Capture the cell that displays the provided text and extract its [x, y] central coordinate. 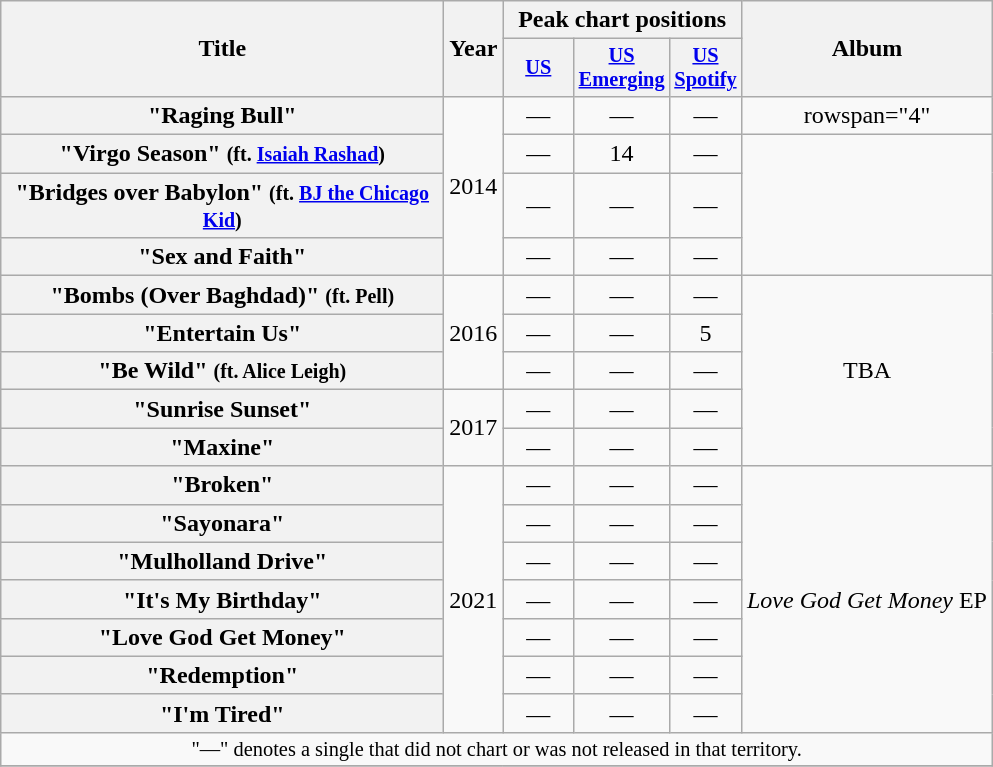
"Love God Get Money" [222, 637]
"I'm Tired" [222, 713]
rowspan="4" [866, 115]
Year [474, 49]
"Broken" [222, 485]
"Be Wild" (ft. Alice Leigh) [222, 371]
"It's My Birthday" [222, 599]
"Bridges over Babylon" (ft. BJ the Chicago Kid) [222, 206]
2017 [474, 428]
14 [622, 154]
5 [705, 333]
"Maxine" [222, 447]
"Redemption" [222, 675]
"Sunrise Sunset" [222, 409]
US [538, 68]
"—" denotes a single that did not chart or was not released in that territory. [497, 749]
Title [222, 49]
"Virgo Season" (ft. Isaiah Rashad) [222, 154]
USSpotify [705, 68]
2014 [474, 186]
Love God Get Money EP [866, 599]
"Sex and Faith" [222, 257]
TBA [866, 371]
"Sayonara" [222, 523]
Peak chart positions [622, 20]
"Raging Bull" [222, 115]
Album [866, 49]
"Mulholland Drive" [222, 561]
"Bombs (Over Baghdad)" (ft. Pell) [222, 295]
"Entertain Us" [222, 333]
USEmerging [622, 68]
2021 [474, 599]
2016 [474, 333]
